Find where the given text appears and provide that cell's center as (X, Y) coordinate. 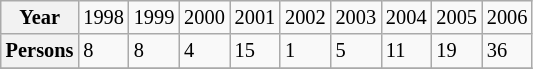
1 (305, 51)
5 (356, 51)
2003 (356, 17)
11 (406, 51)
2004 (406, 17)
4 (204, 51)
19 (456, 51)
15 (255, 51)
2001 (255, 17)
36 (507, 51)
1999 (154, 17)
Persons (40, 51)
2000 (204, 17)
Year (40, 17)
2002 (305, 17)
2005 (456, 17)
1998 (103, 17)
2006 (507, 17)
